Scan for the cell matching the given text and deliver its [X, Y] coordinate at center. 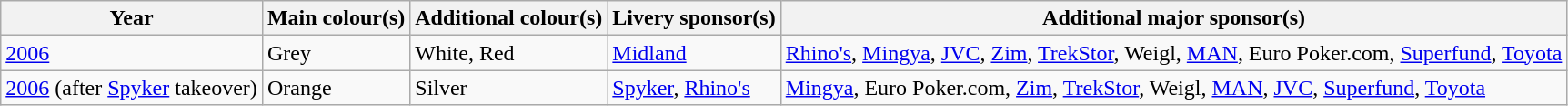
Spyker, Rhino's [694, 88]
Main colour(s) [336, 18]
Year [132, 18]
Midland [694, 53]
Grey [336, 53]
Additional colour(s) [509, 18]
2006 [132, 53]
Mingya, Euro Poker.com, Zim, TrekStor, Weigl, MAN, JVC, Superfund, Toyota [1173, 88]
2006 (after Spyker takeover) [132, 88]
Orange [336, 88]
Livery sponsor(s) [694, 18]
Additional major sponsor(s) [1173, 18]
White, Red [509, 53]
Silver [509, 88]
Rhino's, Mingya, JVC, Zim, TrekStor, Weigl, MAN, Euro Poker.com, Superfund, Toyota [1173, 53]
